Find where the given text appears and provide that cell's center as [X, Y] coordinate. 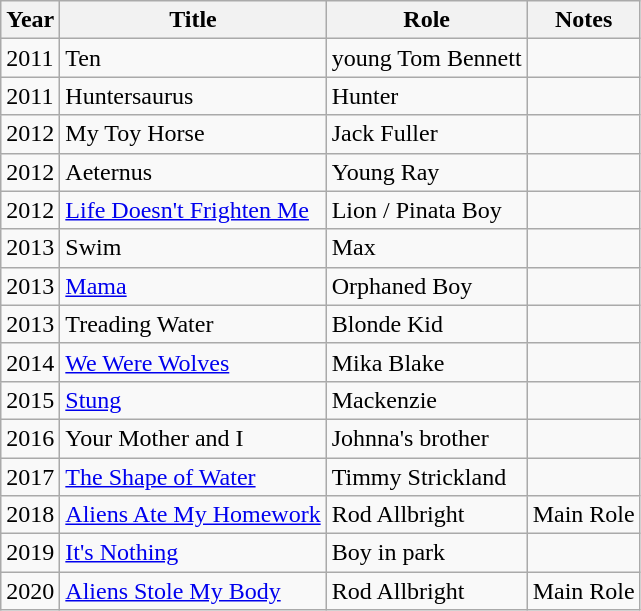
Role [426, 20]
2014 [30, 362]
Boy in park [426, 553]
2015 [30, 400]
Stung [193, 400]
Blonde Kid [426, 324]
Mackenzie [426, 400]
Hunter [426, 96]
We Were Wolves [193, 362]
Young Ray [426, 172]
Huntersaurus [193, 96]
Title [193, 20]
Mama [193, 286]
2016 [30, 438]
2019 [30, 553]
Treading Water [193, 324]
My Toy Horse [193, 134]
2017 [30, 477]
Ten [193, 58]
Aeternus [193, 172]
Aliens Ate My Homework [193, 515]
Life Doesn't Frighten Me [193, 210]
Max [426, 248]
It's Nothing [193, 553]
Orphaned Boy [426, 286]
young Tom Bennett [426, 58]
Year [30, 20]
Mika Blake [426, 362]
2018 [30, 515]
Notes [584, 20]
Timmy Strickland [426, 477]
Jack Fuller [426, 134]
Swim [193, 248]
Your Mother and I [193, 438]
2020 [30, 591]
Johnna's brother [426, 438]
Aliens Stole My Body [193, 591]
The Shape of Water [193, 477]
Lion / Pinata Boy [426, 210]
